Pinpoint the cell where the given text exists, returning its [X, Y] midpoint coordinate. 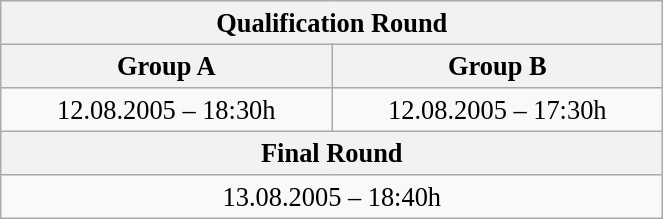
Group A [166, 66]
12.08.2005 – 17:30h [498, 109]
Group B [498, 66]
Final Round [332, 153]
13.08.2005 – 18:40h [332, 197]
12.08.2005 – 18:30h [166, 109]
Qualification Round [332, 22]
